For the text-containing cell, return its midpoint in [x, y] coordinate format. 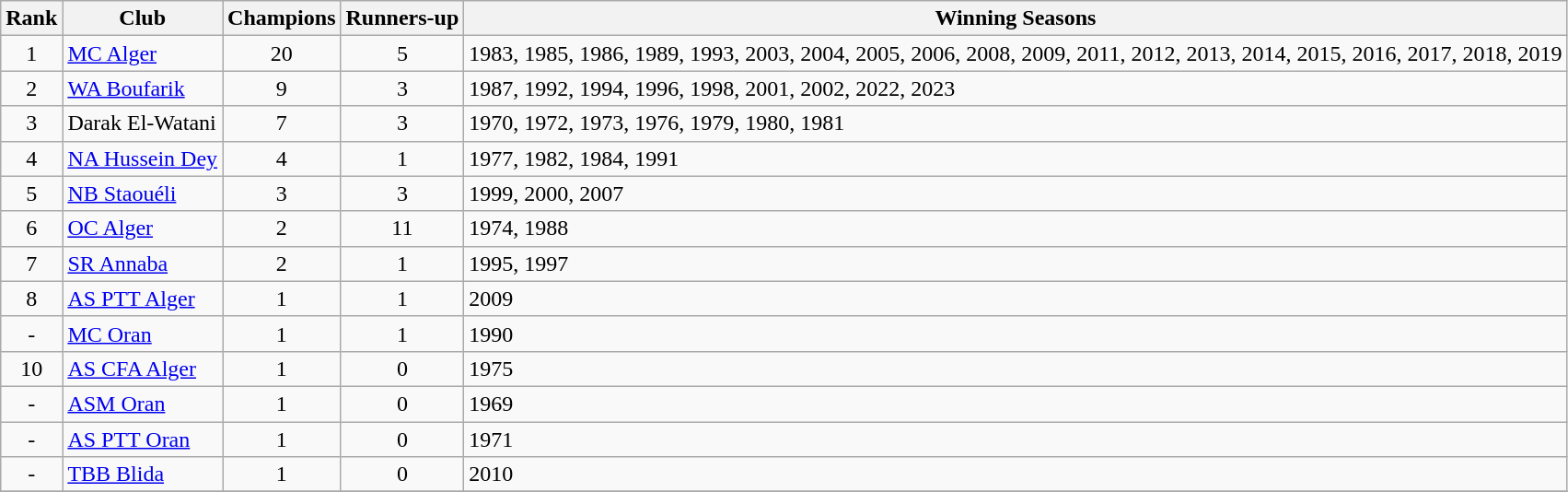
OC Alger [143, 228]
TBB Blida [143, 474]
Runners-up [402, 18]
Rank [31, 18]
1987, 1992, 1994, 1996, 1998, 2001, 2002, 2022, 2023 [1016, 88]
1977, 1982, 1984, 1991 [1016, 158]
1995, 1997 [1016, 264]
11 [402, 228]
WA Boufarik [143, 88]
2010 [1016, 474]
1970, 1972, 1973, 1976, 1979, 1980, 1981 [1016, 123]
1969 [1016, 404]
10 [31, 369]
SR Annaba [143, 264]
1983, 1985, 1986, 1989, 1993, 2003, 2004, 2005, 2006, 2008, 2009, 2011, 2012, 2013, 2014, 2015, 2016, 2017, 2018, 2019 [1016, 53]
20 [282, 53]
Darak El-Watani [143, 123]
6 [31, 228]
MC Alger [143, 53]
1975 [1016, 369]
9 [282, 88]
AS PTT Oran [143, 439]
MC Oran [143, 334]
AS PTT Alger [143, 299]
Champions [282, 18]
NA Hussein Dey [143, 158]
Winning Seasons [1016, 18]
1999, 2000, 2007 [1016, 193]
8 [31, 299]
Club [143, 18]
ASM Oran [143, 404]
NB Staouéli [143, 193]
1990 [1016, 334]
AS CFA Alger [143, 369]
1971 [1016, 439]
2009 [1016, 299]
1974, 1988 [1016, 228]
